Output the (x, y) coordinate of the center of the cell containing the given text.  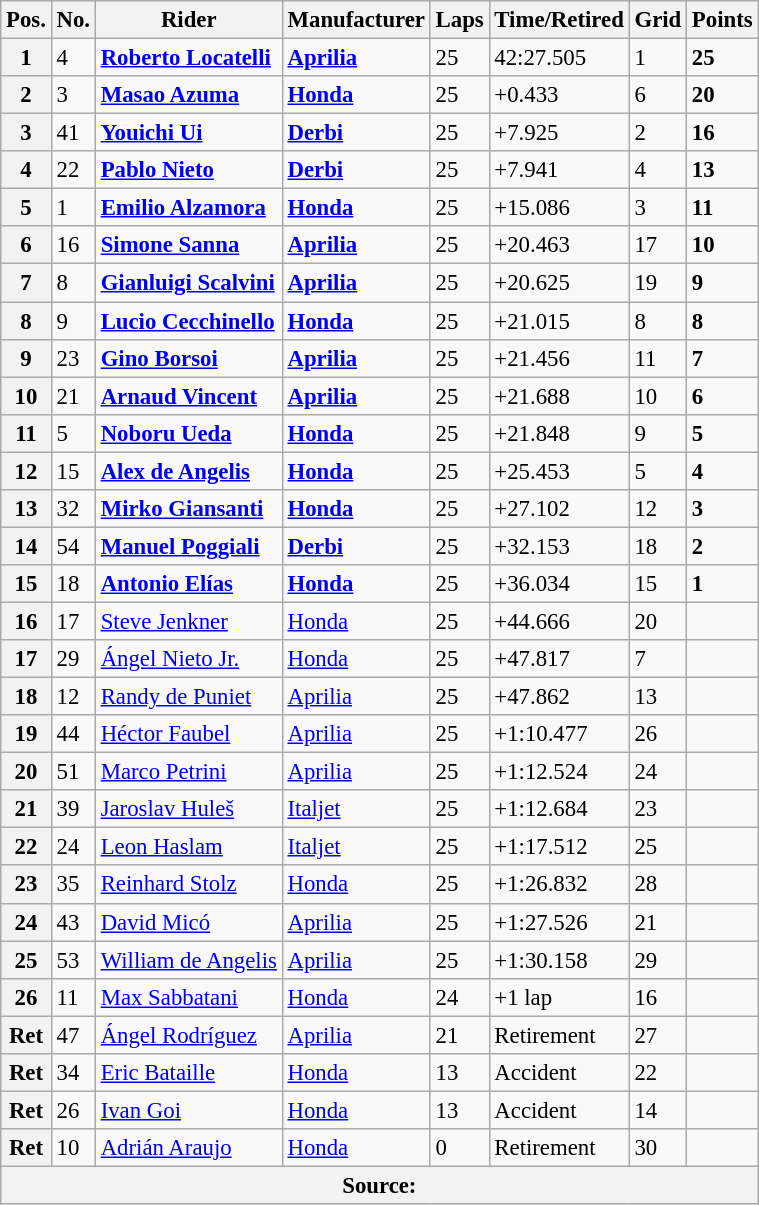
+32.153 (559, 546)
44 (73, 734)
Antonio Elías (188, 584)
30 (658, 1148)
Ángel Nieto Jr. (188, 659)
+1 lap (559, 997)
27 (658, 1035)
Simone Sanna (188, 245)
Roberto Locatelli (188, 58)
+25.453 (559, 471)
+20.625 (559, 283)
+27.102 (559, 509)
+1:26.832 (559, 885)
42:27.505 (559, 58)
34 (73, 1073)
Time/Retired (559, 20)
Lucio Cecchinello (188, 321)
+7.941 (559, 170)
Jaroslav Huleš (188, 809)
+15.086 (559, 208)
Source: (380, 1185)
Ángel Rodríguez (188, 1035)
47 (73, 1035)
Rider (188, 20)
+7.925 (559, 133)
Randy de Puniet (188, 697)
Alex de Angelis (188, 471)
Masao Azuma (188, 95)
53 (73, 960)
+1:30.158 (559, 960)
+1:17.512 (559, 847)
+1:27.526 (559, 922)
51 (73, 772)
Laps (460, 20)
+36.034 (559, 584)
39 (73, 809)
28 (658, 885)
+47.817 (559, 659)
+1:10.477 (559, 734)
Reinhard Stolz (188, 885)
Eric Bataille (188, 1073)
Youichi Ui (188, 133)
+0.433 (559, 95)
+21.688 (559, 396)
Gianluigi Scalvini (188, 283)
+1:12.524 (559, 772)
32 (73, 509)
Manuel Poggiali (188, 546)
41 (73, 133)
Points (722, 20)
Ivan Goi (188, 1110)
+21.848 (559, 433)
Leon Haslam (188, 847)
Grid (658, 20)
Gino Borsoi (188, 358)
Manufacturer (356, 20)
No. (73, 20)
Steve Jenkner (188, 621)
Arnaud Vincent (188, 396)
William de Angelis (188, 960)
+44.666 (559, 621)
35 (73, 885)
+47.862 (559, 697)
+21.015 (559, 321)
+21.456 (559, 358)
Adrián Araujo (188, 1148)
Pos. (26, 20)
David Micó (188, 922)
Pablo Nieto (188, 170)
0 (460, 1148)
+1:12.684 (559, 809)
54 (73, 546)
Emilio Alzamora (188, 208)
Noboru Ueda (188, 433)
43 (73, 922)
Max Sabbatani (188, 997)
+20.463 (559, 245)
Mirko Giansanti (188, 509)
Marco Petrini (188, 772)
Héctor Faubel (188, 734)
